Pinpoint the cell where the given text exists, returning its [X, Y] midpoint coordinate. 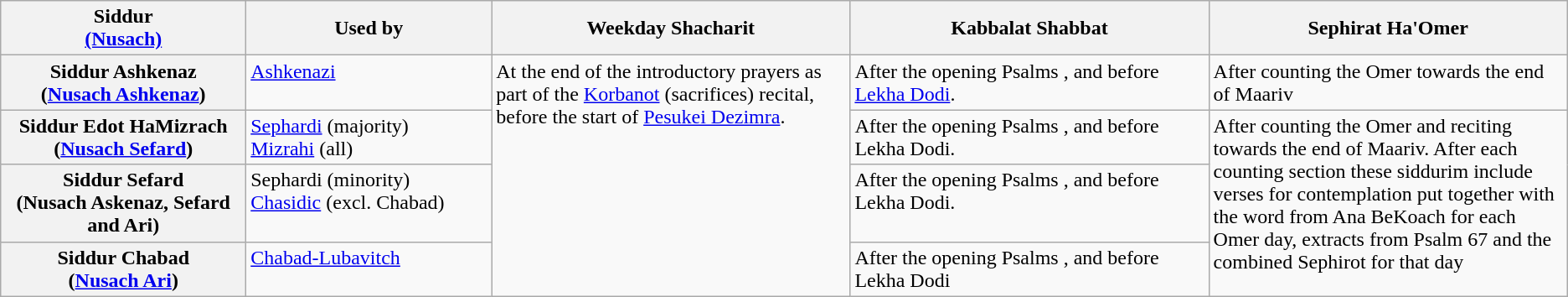
Siddur Chabad(Nusach Ari) [124, 268]
Sephardi (majority)Mizrahi (all) [369, 138]
Sephardi (minority)Chasidic (excl. Chabad) [369, 203]
After the opening Psalms , and before Lekha Dodi [1029, 268]
After counting the Omer towards the end of Maariv [1388, 82]
Ashkenazi [369, 82]
Used by [369, 29]
Kabbalat Shabbat [1029, 29]
Siddur Edot HaMizrach(Nusach Sefard) [124, 138]
Siddur Sefard(Nusach Askenaz, Sefard and Ari) [124, 203]
Siddur Ashkenaz(Nusach Ashkenaz) [124, 82]
Chabad-Lubavitch [369, 268]
At the end of the introductory prayers as part of the Korbanot (sacrifices) recital, before the start of Pesukei Dezimra. [671, 176]
Weekday Shacharit [671, 29]
Sephirat Ha'Omer [1388, 29]
Siddur(Nusach) [124, 29]
